Locate the cell with the specified text and output its (x, y) center coordinate. 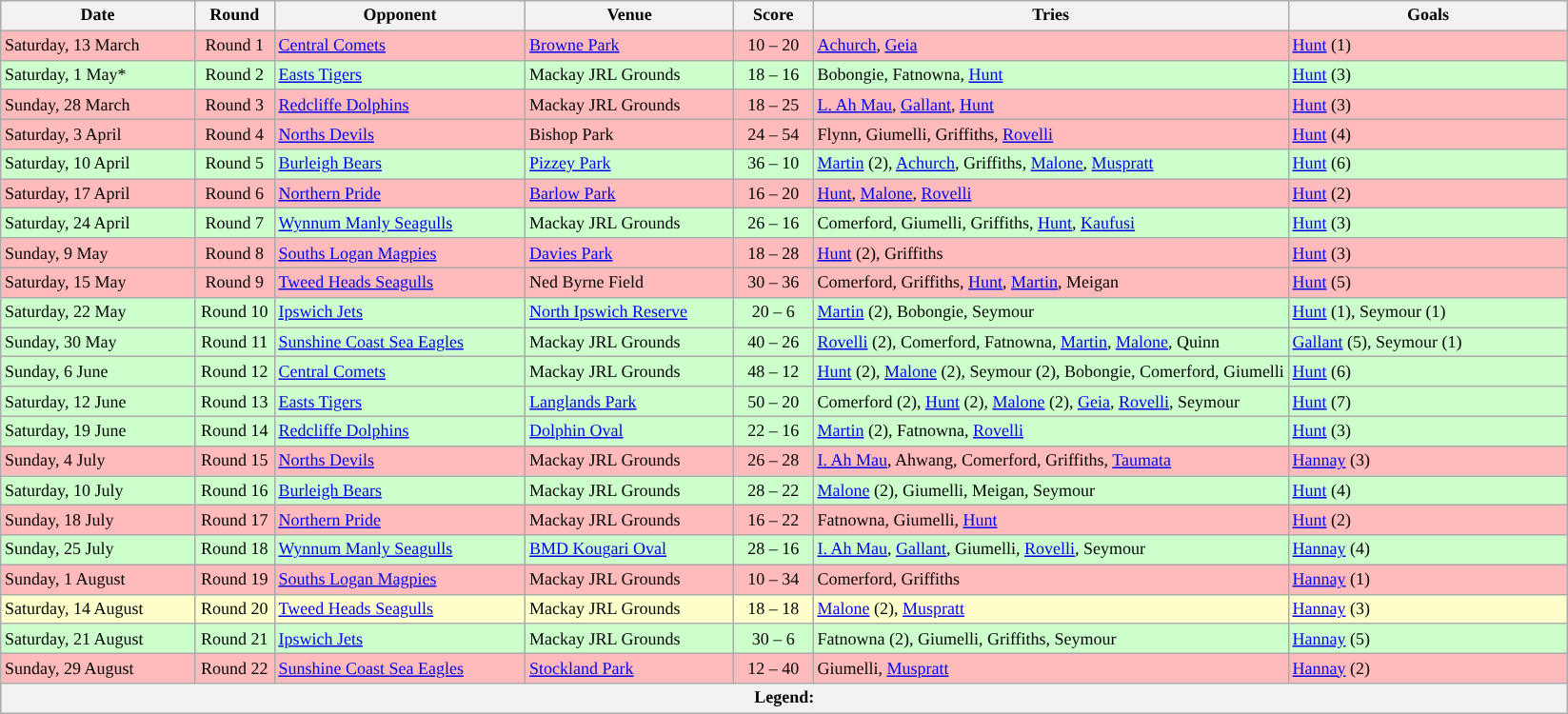
Round 10 (234, 312)
Round (234, 15)
24 – 54 (773, 133)
Round 17 (234, 520)
48 – 12 (773, 371)
10 – 20 (773, 46)
Hunt (2), Griffiths (1051, 253)
Round 6 (234, 194)
Ned Byrne Field (630, 282)
Round 14 (234, 430)
12 – 40 (773, 668)
Saturday, 15 May (98, 282)
Saturday, 12 June (98, 402)
Score (773, 15)
26 – 28 (773, 461)
Comerford (2), Hunt (2), Malone (2), Geia, Rovelli, Seymour (1051, 402)
Bishop Park (630, 133)
Giumelli, Muspratt (1051, 668)
Round 9 (234, 282)
Round 21 (234, 638)
Martin (2), Achurch, Griffiths, Malone, Muspratt (1051, 164)
Round 16 (234, 491)
Hannay (1) (1428, 579)
Round 8 (234, 253)
Round 7 (234, 223)
Hannay (5) (1428, 638)
Round 18 (234, 550)
Browne Park (630, 46)
Sunday, 28 March (98, 105)
18 – 28 (773, 253)
28 – 16 (773, 550)
Hannay (4) (1428, 550)
10 – 34 (773, 579)
Hunt (1), Seymour (1) (1428, 312)
Hunt (1) (1428, 46)
Martin (2), Fatnowna, Rovelli (1051, 430)
Sunday, 4 July (98, 461)
20 – 6 (773, 312)
Legend: (784, 699)
Round 15 (234, 461)
Dolphin Oval (630, 430)
Martin (2), Bobongie, Seymour (1051, 312)
Gallant (5), Seymour (1) (1428, 343)
Saturday, 24 April (98, 223)
Saturday, 22 May (98, 312)
50 – 20 (773, 402)
Saturday, 10 April (98, 164)
Pizzey Park (630, 164)
Sunday, 25 July (98, 550)
18 – 25 (773, 105)
Sunday, 1 August (98, 579)
I. Ah Mau, Gallant, Giumelli, Rovelli, Seymour (1051, 550)
L. Ah Mau, Gallant, Hunt (1051, 105)
Saturday, 10 July (98, 491)
18 – 18 (773, 609)
Sunday, 9 May (98, 253)
Saturday, 14 August (98, 609)
Davies Park (630, 253)
Round 19 (234, 579)
16 – 20 (773, 194)
Round 2 (234, 74)
Comerford, Griffiths (1051, 579)
30 – 6 (773, 638)
Round 5 (234, 164)
Round 11 (234, 343)
BMD Kougari Oval (630, 550)
Achurch, Geia (1051, 46)
Hannay (2) (1428, 668)
Sunday, 30 May (98, 343)
Hunt (7) (1428, 402)
Fatnowna (2), Giumelli, Griffiths, Seymour (1051, 638)
Saturday, 17 April (98, 194)
Venue (630, 15)
Sunday, 6 June (98, 371)
Comerford, Griffiths, Hunt, Martin, Meigan (1051, 282)
Malone (2), Giumelli, Meigan, Seymour (1051, 491)
Hunt (2), Malone (2), Seymour (2), Bobongie, Comerford, Giumelli (1051, 371)
Barlow Park (630, 194)
Sunday, 18 July (98, 520)
North Ipswich Reserve (630, 312)
Round 20 (234, 609)
Round 12 (234, 371)
Saturday, 19 June (98, 430)
Round 3 (234, 105)
Tries (1051, 15)
Malone (2), Muspratt (1051, 609)
Sunday, 29 August (98, 668)
Saturday, 1 May* (98, 74)
I. Ah Mau, Ahwang, Comerford, Griffiths, Taumata (1051, 461)
Langlands Park (630, 402)
26 – 16 (773, 223)
Round 1 (234, 46)
Saturday, 21 August (98, 638)
Round 22 (234, 668)
18 – 16 (773, 74)
Saturday, 3 April (98, 133)
Fatnowna, Giumelli, Hunt (1051, 520)
Rovelli (2), Comerford, Fatnowna, Martin, Malone, Quinn (1051, 343)
Hunt (5) (1428, 282)
Bobongie, Fatnowna, Hunt (1051, 74)
Date (98, 15)
30 – 36 (773, 282)
Saturday, 13 March (98, 46)
Goals (1428, 15)
36 – 10 (773, 164)
Flynn, Giumelli, Griffiths, Rovelli (1051, 133)
16 – 22 (773, 520)
Comerford, Giumelli, Griffiths, Hunt, Kaufusi (1051, 223)
Round 13 (234, 402)
Stockland Park (630, 668)
28 – 22 (773, 491)
Round 4 (234, 133)
22 – 16 (773, 430)
Hunt, Malone, Rovelli (1051, 194)
Opponent (400, 15)
40 – 26 (773, 343)
